From the cell containing the given text, extract its center point as [X, Y] coordinate. 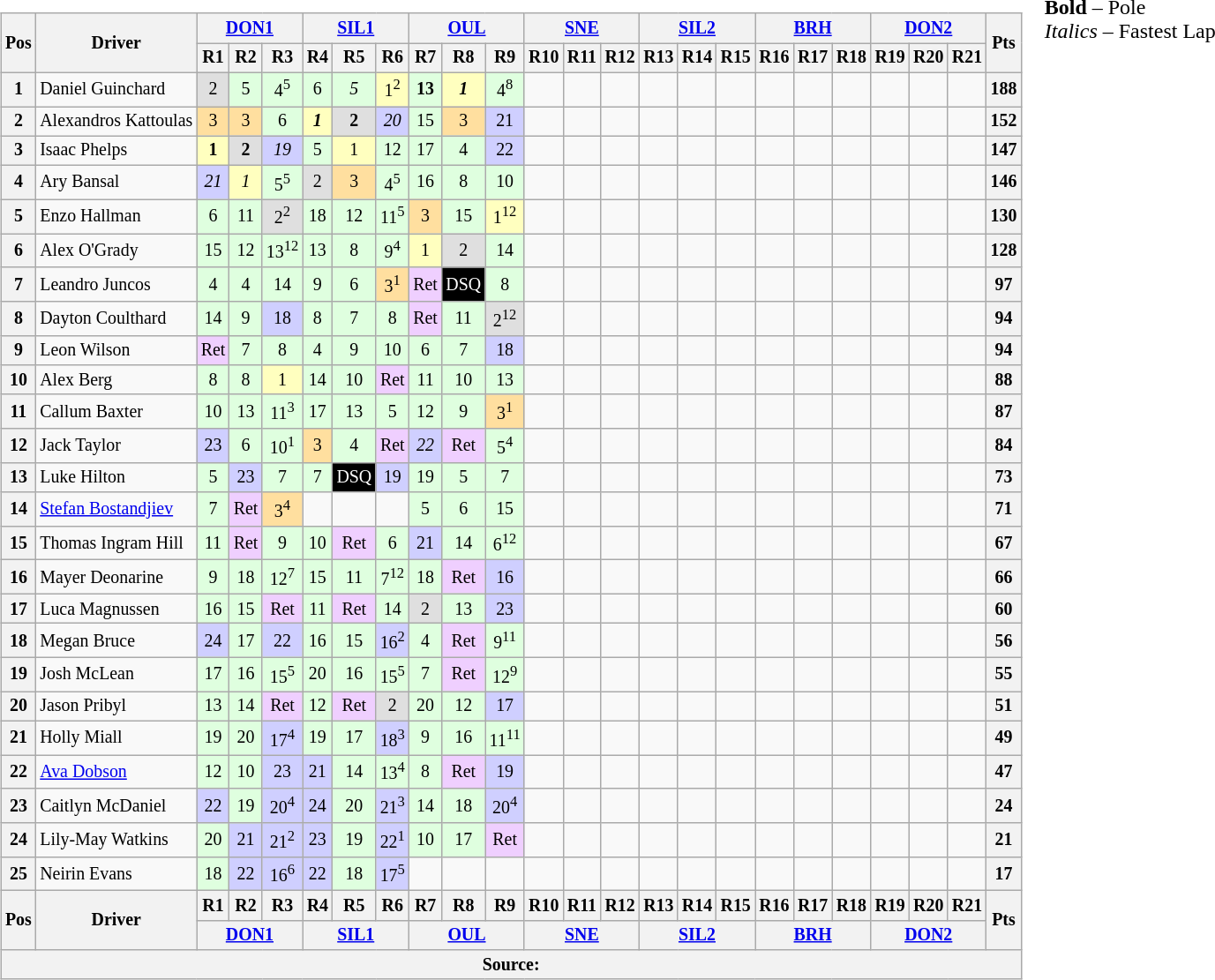
73 [1004, 476]
71 [1004, 510]
49 [1004, 737]
88 [1004, 379]
56 [1004, 640]
Alex Berg [116, 379]
Neirin Evans [116, 873]
174 [282, 737]
54 [505, 446]
Stefan Bostandjiev [116, 510]
34 [282, 510]
101 [282, 446]
128 [1004, 251]
Leandro Juncos [116, 284]
84 [1004, 446]
112 [505, 217]
115 [393, 217]
612 [505, 543]
51 [1004, 706]
25 [18, 873]
147 [1004, 150]
Callum Baxter [116, 411]
213 [393, 806]
183 [393, 737]
188 [1004, 90]
Mayer Deonarine [116, 577]
Source: [511, 965]
Daniel Guinchard [116, 90]
166 [282, 873]
221 [393, 840]
Luca Magnussen [116, 609]
48 [505, 90]
113 [282, 411]
712 [393, 577]
Megan Bruce [116, 640]
129 [505, 674]
87 [1004, 411]
Luke Hilton [116, 476]
911 [505, 640]
97 [1004, 284]
Dayton Coulthard [116, 319]
Caitlyn McDaniel [116, 806]
127 [282, 577]
Isaac Phelps [116, 150]
Jack Taylor [116, 446]
Ava Dobson [116, 773]
162 [393, 640]
Enzo Hallman [116, 217]
66 [1004, 577]
Thomas Ingram Hill [116, 543]
146 [1004, 182]
Lily-May Watkins [116, 840]
60 [1004, 609]
Alexandros Kattoulas [116, 122]
Alex O'Grady [116, 251]
1312 [282, 251]
Holly Miall [116, 737]
Leon Wilson [116, 349]
67 [1004, 543]
175 [393, 873]
47 [1004, 773]
Ary Bansal [116, 182]
134 [393, 773]
130 [1004, 217]
152 [1004, 122]
Jason Pribyl [116, 706]
Josh McLean [116, 674]
1111 [505, 737]
